Scan for the cell matching the given text and deliver its [x, y] coordinate at center. 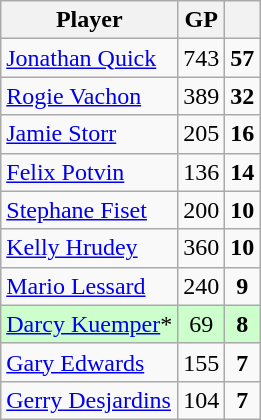
14 [242, 172]
32 [242, 96]
136 [202, 172]
Player [90, 20]
Kelly Hrudey [90, 248]
8 [242, 324]
389 [202, 96]
155 [202, 362]
Darcy Kuemper* [90, 324]
Stephane Fiset [90, 210]
Gerry Desjardins [90, 400]
240 [202, 286]
Rogie Vachon [90, 96]
GP [202, 20]
Jonathan Quick [90, 58]
104 [202, 400]
Felix Potvin [90, 172]
205 [202, 134]
57 [242, 58]
9 [242, 286]
743 [202, 58]
69 [202, 324]
Jamie Storr [90, 134]
16 [242, 134]
Mario Lessard [90, 286]
360 [202, 248]
200 [202, 210]
Gary Edwards [90, 362]
